Find where the given text appears and provide that cell's center as (X, Y) coordinate. 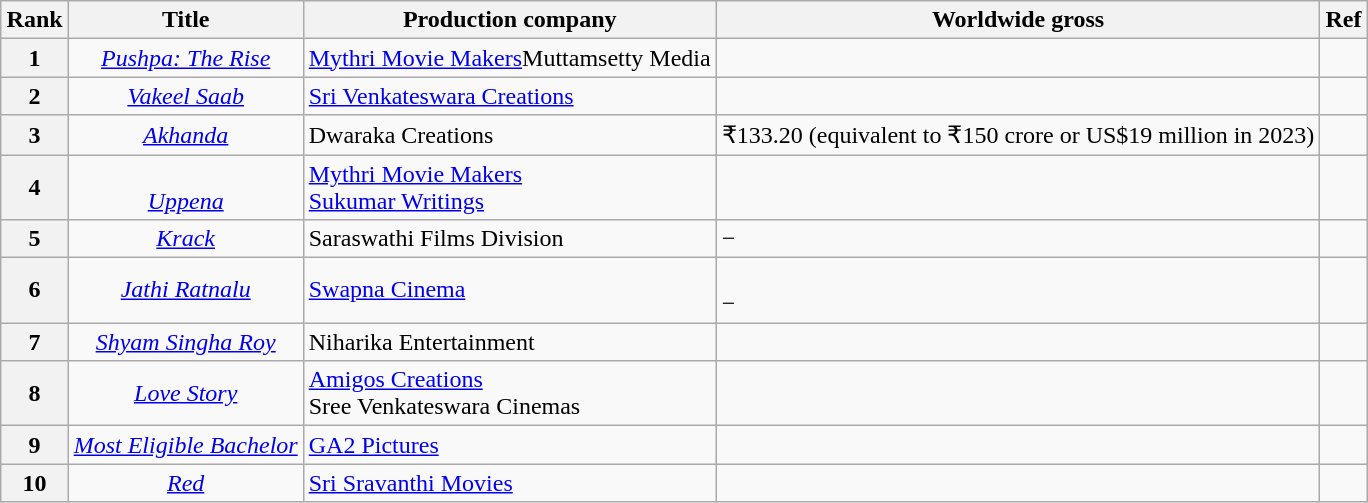
Niharika Entertainment (510, 342)
GA2 Pictures (510, 445)
Ref (1344, 20)
Red (186, 483)
Pushpa: The Rise (186, 58)
7 (34, 342)
Swapna Cinema (510, 290)
8 (34, 394)
Akhanda (186, 135)
Amigos CreationsSree Venkateswara Cinemas (510, 394)
5 (34, 239)
2 (34, 96)
Title (186, 20)
Love Story (186, 394)
Mythri Movie MakersSukumar Writings (510, 186)
Vakeel Saab (186, 96)
Saraswathi Films Division (510, 239)
3 (34, 135)
Uppena (186, 186)
Most Eligible Bachelor (186, 445)
Dwaraka Creations (510, 135)
Worldwide gross (1018, 20)
Rank (34, 20)
1 (34, 58)
Shyam Singha Roy (186, 342)
₹133.20 (equivalent to ₹150 crore or US$19 million in 2023) (1018, 135)
Sri Sravanthi Movies (510, 483)
9 (34, 445)
Jathi Ratnalu (186, 290)
4 (34, 186)
Sri Venkateswara Creations (510, 96)
10 (34, 483)
Production company (510, 20)
Krack (186, 239)
Mythri Movie MakersMuttamsetty Media (510, 58)
6 (34, 290)
